Provide the (X, Y) coordinate of the cell's center where the given text is located.  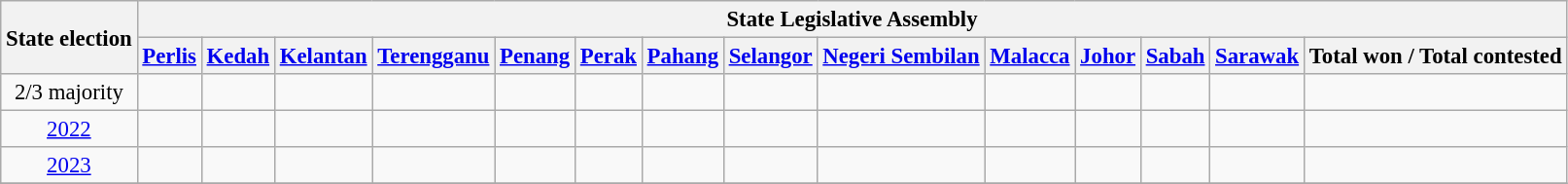
State Legislative Assembly (852, 19)
2/3 majority (69, 92)
Perak (609, 56)
Sabah (1174, 56)
Terengganu (434, 56)
2022 (69, 129)
Pahang (682, 56)
Perlis (169, 56)
Negeri Sembilan (901, 56)
2023 (69, 166)
Total won / Total contested (1435, 56)
Johor (1108, 56)
Selangor (770, 56)
Penang (535, 56)
State election (69, 37)
Kedah (237, 56)
Malacca (1030, 56)
Kelantan (323, 56)
Sarawak (1258, 56)
